Scan for the cell matching the given text and deliver its (X, Y) coordinate at center. 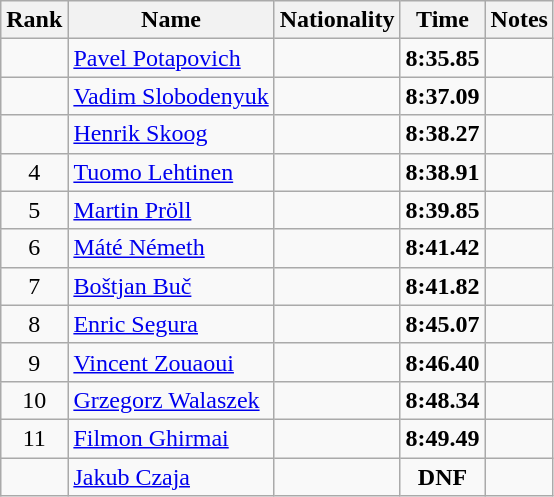
8:41.42 (442, 248)
7 (34, 286)
8:45.07 (442, 324)
Time (442, 20)
8:39.85 (442, 210)
8:46.40 (442, 362)
8 (34, 324)
Tuomo Lehtinen (171, 172)
10 (34, 400)
Vadim Slobodenyuk (171, 96)
DNF (442, 477)
Pavel Potapovich (171, 58)
8:48.34 (442, 400)
Martin Pröll (171, 210)
11 (34, 438)
Name (171, 20)
Rank (34, 20)
8:41.82 (442, 286)
8:49.49 (442, 438)
Máté Németh (171, 248)
Henrik Skoog (171, 134)
Nationality (337, 20)
6 (34, 248)
8:38.91 (442, 172)
5 (34, 210)
8:37.09 (442, 96)
Notes (519, 20)
Filmon Ghirmai (171, 438)
8:38.27 (442, 134)
8:35.85 (442, 58)
9 (34, 362)
Jakub Czaja (171, 477)
Boštjan Buč (171, 286)
Vincent Zouaoui (171, 362)
Enric Segura (171, 324)
Grzegorz Walaszek (171, 400)
4 (34, 172)
